Search for the cell housing the specified text and yield its [X, Y] center coordinate. 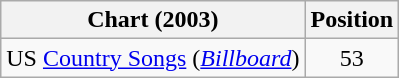
US Country Songs (Billboard) [153, 58]
Position [352, 20]
Chart (2003) [153, 20]
53 [352, 58]
